Return (X, Y) of the center of cell containing provided text 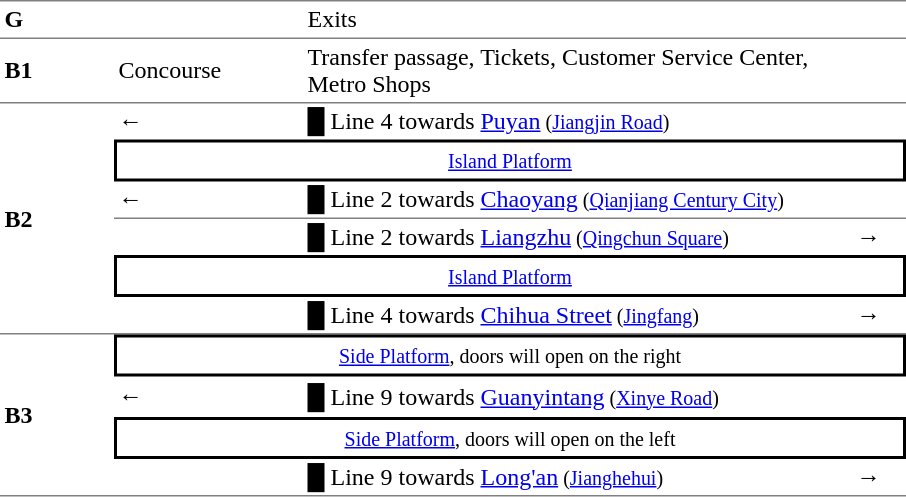
█ Line 4 towards Chihua Street (Jingfang) (578, 316)
B3 (57, 415)
Transfer passage, Tickets, Customer Service Center, Metro Shops (578, 71)
B2 (57, 220)
B1 (57, 71)
█ Line 2 towards Liangzhu (Qingchun Square) (578, 237)
G (57, 20)
Side Platform, doors will open on the left (510, 438)
█ Line 4 towards Puyan (Jiangjin Road) (578, 122)
Concourse (208, 71)
█ Line 9 towards Guanyintang (Xinye Road) (578, 396)
█ Line 9 towards Long'an (Jianghehui) (578, 478)
Exits (578, 20)
█ Line 2 towards Chaoyang (Qianjiang Century City) (578, 201)
Side Platform, doors will open on the right (510, 355)
